Identify which cell holds the provided text, then report its [x, y] central coordinate. 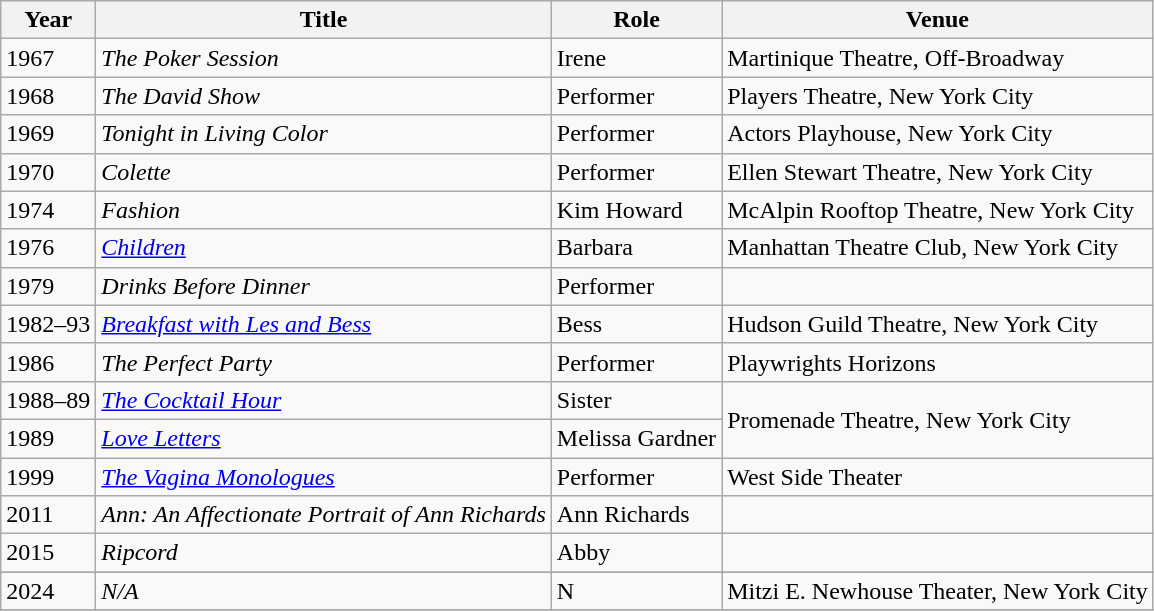
1988–89 [48, 400]
Colette [324, 172]
The Cocktail Hour [324, 400]
2011 [48, 515]
The Poker Session [324, 58]
Irene [636, 58]
1989 [48, 438]
Actors Playhouse, New York City [938, 134]
N/A [324, 591]
Tonight in Living Color [324, 134]
Ann Richards [636, 515]
1979 [48, 286]
Fashion [324, 210]
Promenade Theatre, New York City [938, 419]
The Perfect Party [324, 362]
2015 [48, 553]
1999 [48, 477]
Kim Howard [636, 210]
Barbara [636, 248]
Title [324, 20]
Mitzi E. Newhouse Theater, New York City [938, 591]
McAlpin Rooftop Theatre, New York City [938, 210]
The Vagina Monologues [324, 477]
1986 [48, 362]
Ripcord [324, 553]
Love Letters [324, 438]
Sister [636, 400]
Ellen Stewart Theatre, New York City [938, 172]
Ann: An Affectionate Portrait of Ann Richards [324, 515]
1970 [48, 172]
1974 [48, 210]
2024 [48, 591]
1976 [48, 248]
Year [48, 20]
Bess [636, 324]
Playwrights Horizons [938, 362]
Martinique Theatre, Off-Broadway [938, 58]
Children [324, 248]
1967 [48, 58]
1982–93 [48, 324]
1968 [48, 96]
Drinks Before Dinner [324, 286]
Players Theatre, New York City [938, 96]
Hudson Guild Theatre, New York City [938, 324]
Melissa Gardner [636, 438]
N [636, 591]
The David Show [324, 96]
Abby [636, 553]
Breakfast with Les and Bess [324, 324]
Role [636, 20]
Manhattan Theatre Club, New York City [938, 248]
Venue [938, 20]
1969 [48, 134]
West Side Theater [938, 477]
